From the cell containing the given text, extract its center point as [x, y] coordinate. 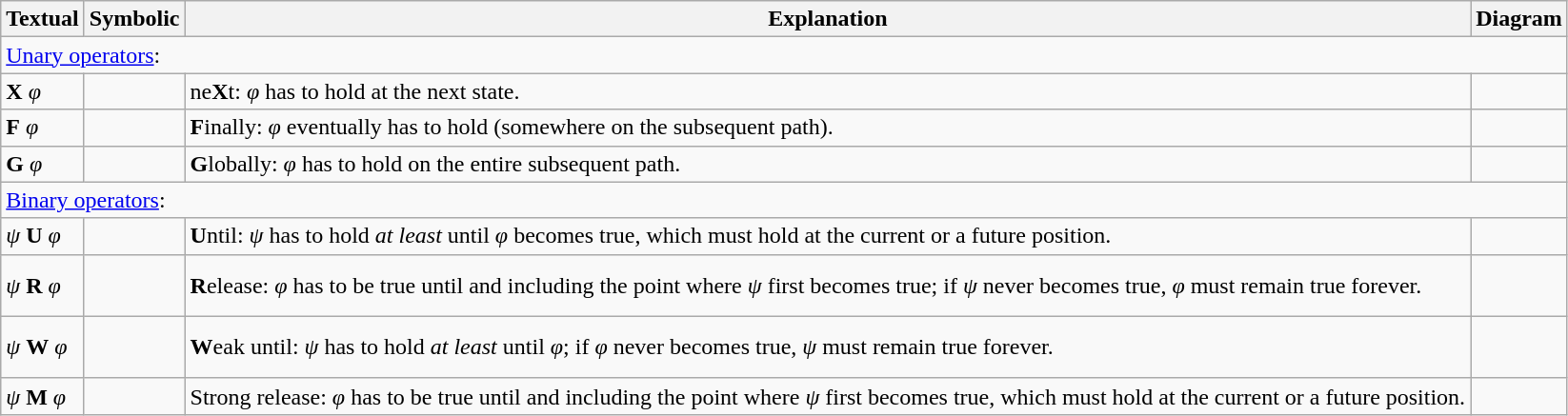
ψ R φ [43, 286]
Binary operators: [785, 200]
Until: ψ has to hold at least until φ becomes true, which must hold at the current or a future position. [828, 236]
X φ [43, 91]
ψ W φ [43, 347]
Weak until: ψ has to hold at least until φ; if φ never becomes true, ψ must remain true forever. [828, 347]
G φ [43, 164]
Symbolic [134, 19]
F φ [43, 128]
Finally: φ eventually has to hold (somewhere on the subsequent path). [828, 128]
neXt: φ has to hold at the next state. [828, 91]
Unary operators: [785, 55]
ψ M φ [43, 396]
ψ U φ [43, 236]
Diagram [1519, 19]
Globally: φ has to hold on the entire subsequent path. [828, 164]
Explanation [828, 19]
Release: φ has to be true until and including the point where ψ first becomes true; if ψ never becomes true, φ must remain true forever. [828, 286]
Strong release: φ has to be true until and including the point where ψ first becomes true, which must hold at the current or a future position. [828, 396]
Textual [43, 19]
